Extract the (X, Y) coordinate from the center of the cell holding the provided text.  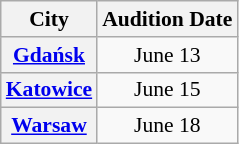
City (49, 19)
Warsaw (49, 126)
Audition Date (167, 19)
Katowice (49, 90)
June 18 (167, 126)
June 13 (167, 55)
June 15 (167, 90)
Gdańsk (49, 55)
